Capture the cell that displays the provided text and extract its (x, y) central coordinate. 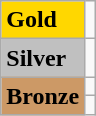
Gold (43, 20)
Silver (43, 58)
Bronze (43, 96)
